Provide the (X, Y) coordinate of the cell's center where the given text is located.  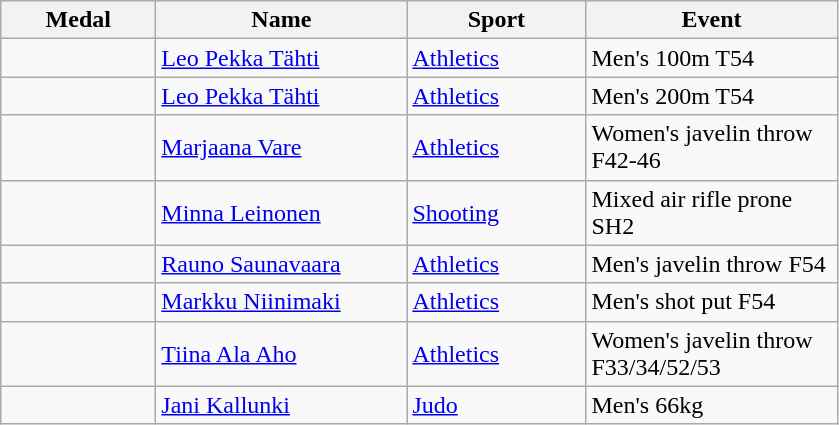
Event (712, 20)
Men's javelin throw F54 (712, 264)
Men's 200m T54 (712, 96)
Women's javelin throw F42-46 (712, 148)
Tiina Ala Aho (282, 354)
Minna Leinonen (282, 212)
Judo (496, 405)
Medal (78, 20)
Mixed air rifle prone SH2 (712, 212)
Rauno Saunavaara (282, 264)
Men's shot put F54 (712, 302)
Markku Niinimaki (282, 302)
Shooting (496, 212)
Marjaana Vare (282, 148)
Women's javelin throw F33/34/52/53 (712, 354)
Jani Kallunki (282, 405)
Men's 66kg (712, 405)
Name (282, 20)
Sport (496, 20)
Men's 100m T54 (712, 58)
